Detect which cell encompasses the target text, then output its [X, Y] center coordinate. 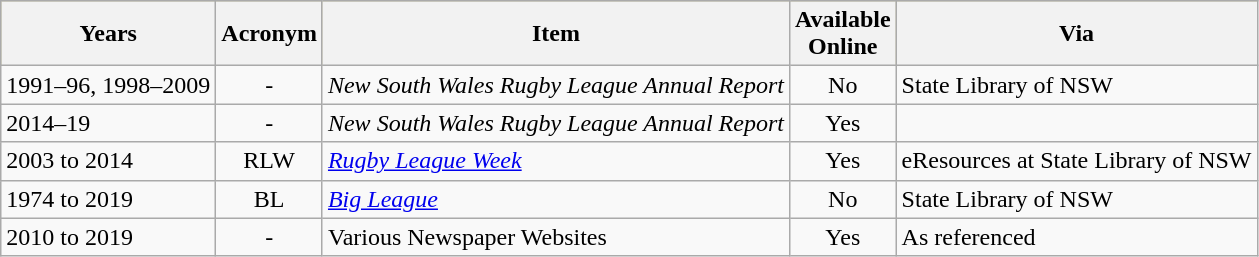
Years [108, 34]
Item [556, 34]
Acronym [270, 34]
RLW [270, 161]
AvailableOnline [842, 34]
eResources at State Library of NSW [1076, 161]
1991–96, 1998–2009 [108, 85]
As referenced [1076, 237]
2003 to 2014 [108, 161]
BL [270, 199]
1974 to 2019 [108, 199]
Various Newspaper Websites [556, 237]
Big League [556, 199]
Via [1076, 34]
2014–19 [108, 123]
2010 to 2019 [108, 237]
Rugby League Week [556, 161]
